Provide the [X, Y] coordinate of the cell's center where the given text is located.  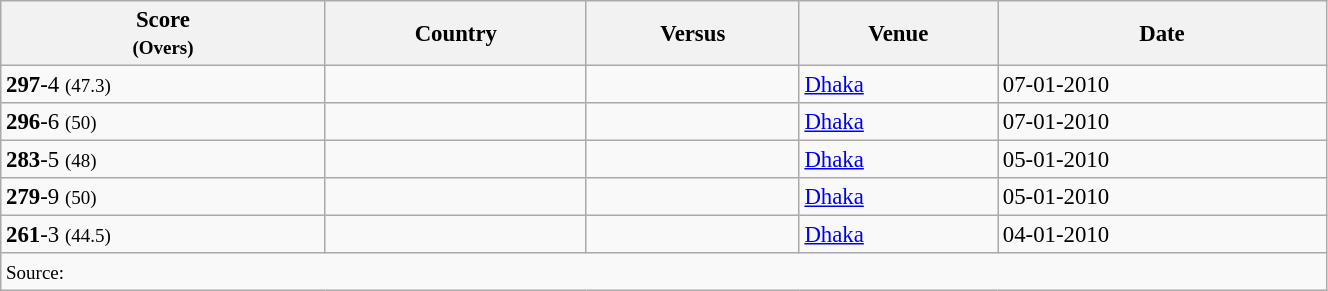
Versus [692, 34]
283-5 (48) [163, 160]
279-9 (50) [163, 197]
Score (Overs) [163, 34]
Date [1162, 34]
Venue [898, 34]
297-4 (47.3) [163, 85]
296-6 (50) [163, 122]
Country [456, 34]
261-3 (44.5) [163, 235]
04-01-2010 [1162, 235]
